Identify which cell holds the provided text, then report its [x, y] central coordinate. 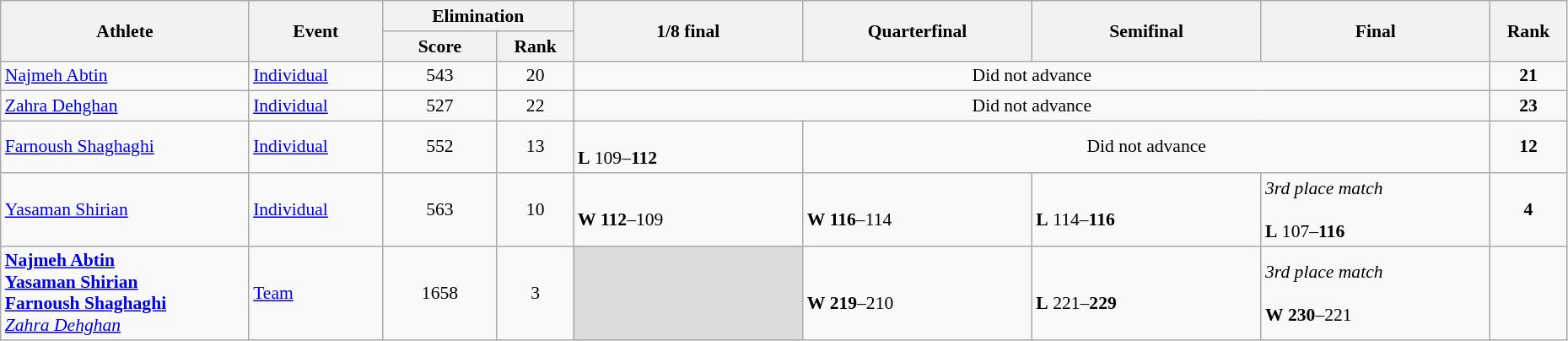
21 [1528, 76]
10 [535, 209]
3rd place matchW 230–221 [1376, 293]
1658 [440, 293]
12 [1528, 147]
L 221–229 [1146, 293]
W 219–210 [918, 293]
Semifinal [1146, 30]
Zahra Dehghan [125, 106]
Team [315, 293]
L 114–116 [1146, 209]
Farnoush Shaghaghi [125, 147]
Athlete [125, 30]
Elimination [478, 16]
L 109–112 [688, 147]
Quarterfinal [918, 30]
Yasaman Shirian [125, 209]
W 112–109 [688, 209]
13 [535, 147]
23 [1528, 106]
1/8 final [688, 30]
543 [440, 76]
Score [440, 46]
20 [535, 76]
4 [1528, 209]
Final [1376, 30]
W 116–114 [918, 209]
Event [315, 30]
3rd place matchL 107–116 [1376, 209]
563 [440, 209]
552 [440, 147]
527 [440, 106]
Najmeh AbtinYasaman ShirianFarnoush ShaghaghiZahra Dehghan [125, 293]
Najmeh Abtin [125, 76]
3 [535, 293]
22 [535, 106]
